Output the [X, Y] coordinate of the center of the cell containing the given text.  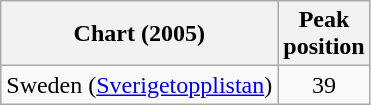
39 [324, 85]
Sweden (Sverigetopplistan) [140, 85]
Chart (2005) [140, 34]
Peakposition [324, 34]
